Locate the cell with the specified text and output its [x, y] center coordinate. 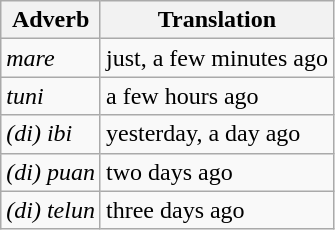
Translation [216, 20]
three days ago [216, 210]
(di) ibi [51, 134]
a few hours ago [216, 96]
Adverb [51, 20]
two days ago [216, 172]
mare [51, 58]
yesterday, a day ago [216, 134]
(di) telun [51, 210]
tuni [51, 96]
just, a few minutes ago [216, 58]
(di) puan [51, 172]
